Detect which cell encompasses the target text, then output its [x, y] center coordinate. 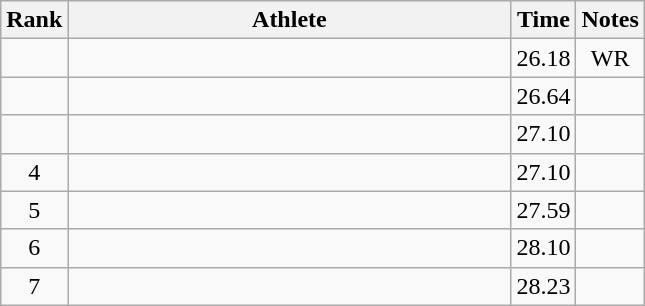
7 [34, 286]
26.64 [544, 96]
28.10 [544, 248]
28.23 [544, 286]
4 [34, 172]
Athlete [290, 20]
Time [544, 20]
Notes [610, 20]
26.18 [544, 58]
27.59 [544, 210]
6 [34, 248]
5 [34, 210]
Rank [34, 20]
WR [610, 58]
